Scan for the cell matching the given text and deliver its (x, y) coordinate at center. 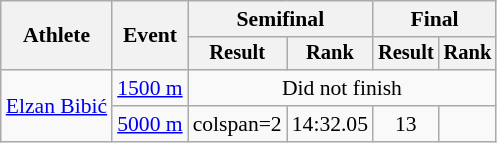
Semifinal (280, 19)
colspan=2 (238, 124)
Athlete (56, 36)
14:32.05 (330, 124)
Elzan Bibić (56, 106)
Final (434, 19)
Event (150, 36)
1500 m (150, 88)
5000 m (150, 124)
13 (406, 124)
Did not finish (342, 88)
